Find where the given text appears and provide that cell's center as [X, Y] coordinate. 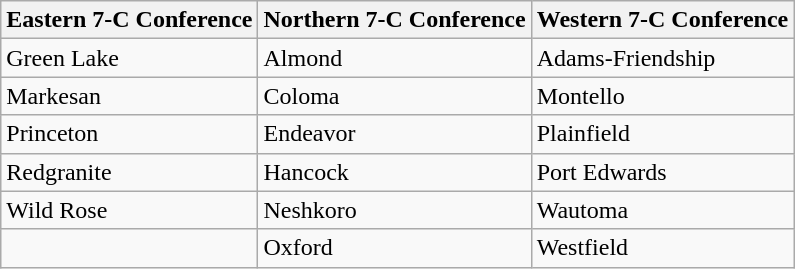
Oxford [394, 248]
Wautoma [662, 210]
Wild Rose [130, 210]
Princeton [130, 134]
Endeavor [394, 134]
Coloma [394, 96]
Markesan [130, 96]
Port Edwards [662, 172]
Westfield [662, 248]
Eastern 7-C Conference [130, 20]
Neshkoro [394, 210]
Montello [662, 96]
Northern 7-C Conference [394, 20]
Western 7-C Conference [662, 20]
Almond [394, 58]
Adams-Friendship [662, 58]
Hancock [394, 172]
Redgranite [130, 172]
Green Lake [130, 58]
Plainfield [662, 134]
